Capture the cell that displays the provided text and extract its [X, Y] central coordinate. 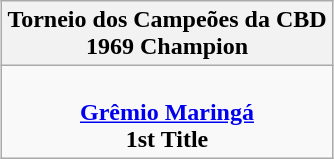
Torneio dos Campeões da CBD1969 Champion [167, 34]
Grêmio Maringá1st Title [167, 112]
